Return the [X, Y] coordinate for the center point of the cell that contains the specified text.  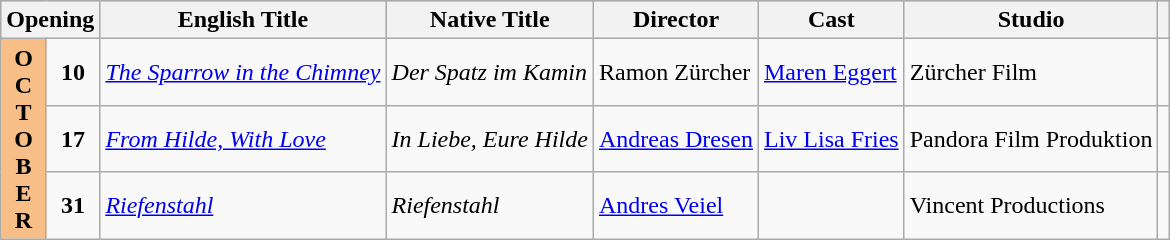
Andreas Dresen [676, 138]
In Liebe, Eure Hilde [490, 138]
17 [73, 138]
Liv Lisa Fries [831, 138]
English Title [243, 20]
Cast [831, 20]
Maren Eggert [831, 72]
Zürcher Film [1031, 72]
Native Title [490, 20]
Vincent Productions [1031, 206]
From Hilde, With Love [243, 138]
The Sparrow in the Chimney [243, 72]
10 [73, 72]
OCTOBER [24, 139]
Pandora Film Produktion [1031, 138]
Studio [1031, 20]
Opening [50, 20]
Director [676, 20]
Der Spatz im Kamin [490, 72]
Andres Veiel [676, 206]
Ramon Zürcher [676, 72]
31 [73, 206]
